Locate the cell with the specified text and output its [X, Y] center coordinate. 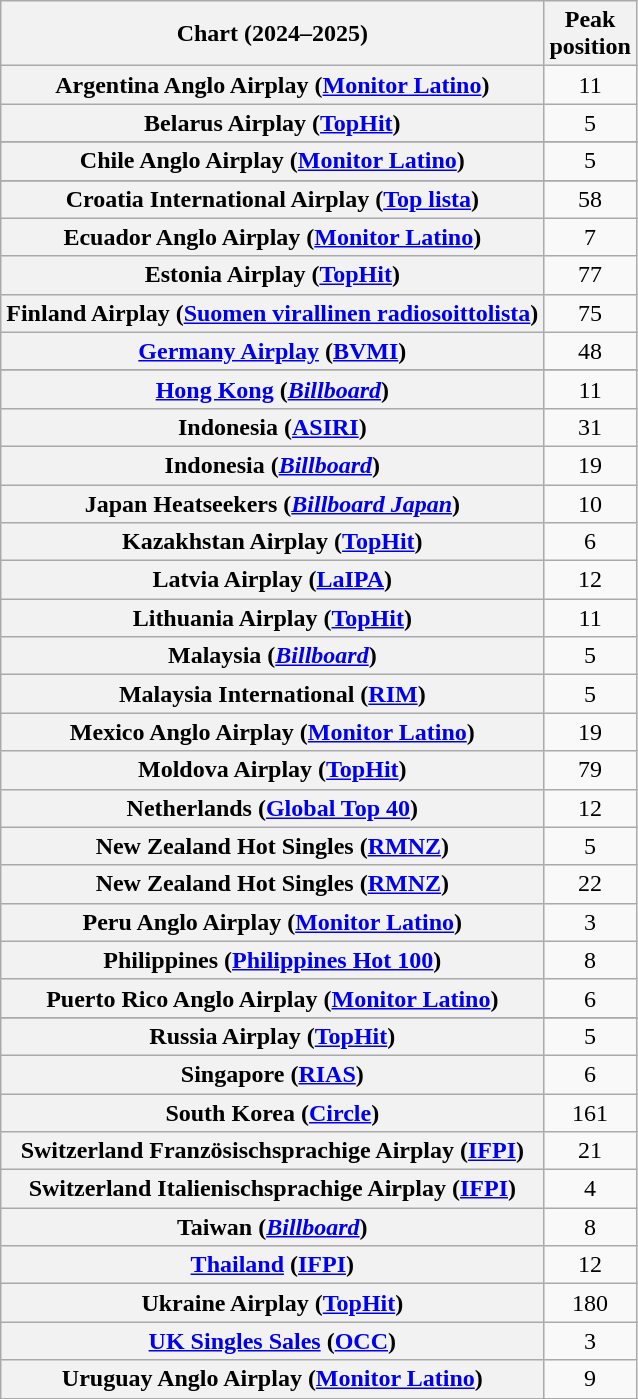
48 [590, 351]
Estonia Airplay (TopHit) [272, 275]
21 [590, 1151]
31 [590, 427]
Latvia Airplay (LaIPA) [272, 580]
Puerto Rico Anglo Airplay (Monitor Latino) [272, 998]
Chile Anglo Airplay (Monitor Latino) [272, 161]
Malaysia International (RIM) [272, 694]
Hong Kong (Billboard) [272, 389]
Argentina Anglo Airplay (Monitor Latino) [272, 85]
Russia Airplay (TopHit) [272, 1036]
7 [590, 237]
Chart (2024–2025) [272, 34]
77 [590, 275]
Uruguay Anglo Airplay (Monitor Latino) [272, 1379]
Thailand (IFPI) [272, 1265]
South Korea (Circle) [272, 1113]
4 [590, 1189]
9 [590, 1379]
Moldova Airplay (TopHit) [272, 770]
Philippines (Philippines Hot 100) [272, 960]
10 [590, 503]
Indonesia (ASIRI) [272, 427]
UK Singles Sales (OCC) [272, 1341]
Croatia International Airplay (Top lista) [272, 199]
Peakposition [590, 34]
22 [590, 884]
Ecuador Anglo Airplay (Monitor Latino) [272, 237]
Kazakhstan Airplay (TopHit) [272, 542]
Netherlands (Global Top 40) [272, 808]
Taiwan (Billboard) [272, 1227]
161 [590, 1113]
Malaysia (Billboard) [272, 656]
Peru Anglo Airplay (Monitor Latino) [272, 922]
Finland Airplay (Suomen virallinen radiosoittolista) [272, 313]
Indonesia (Billboard) [272, 465]
Japan Heatseekers (Billboard Japan) [272, 503]
75 [590, 313]
79 [590, 770]
Belarus Airplay (TopHit) [272, 123]
Lithuania Airplay (TopHit) [272, 618]
58 [590, 199]
Mexico Anglo Airplay (Monitor Latino) [272, 732]
Switzerland Französischsprachige Airplay (IFPI) [272, 1151]
Germany Airplay (BVMI) [272, 351]
Ukraine Airplay (TopHit) [272, 1303]
Switzerland Italienischsprachige Airplay (IFPI) [272, 1189]
Singapore (RIAS) [272, 1074]
180 [590, 1303]
